From the cell containing the given text, extract its center point as (X, Y) coordinate. 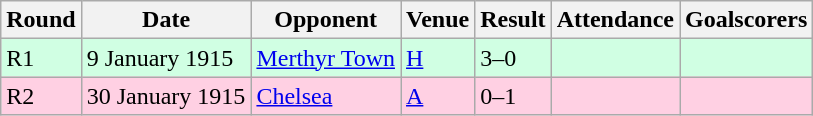
Goalscorers (746, 20)
3–0 (513, 58)
Merthyr Town (326, 58)
R1 (41, 58)
Venue (437, 20)
9 January 1915 (166, 58)
A (437, 96)
Opponent (326, 20)
30 January 1915 (166, 96)
R2 (41, 96)
Result (513, 20)
Date (166, 20)
Attendance (615, 20)
0–1 (513, 96)
Round (41, 20)
H (437, 58)
Chelsea (326, 96)
